Output the (x, y) coordinate of the center of the cell containing the given text.  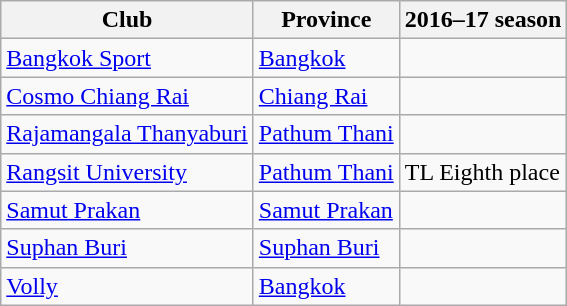
Bangkok Sport (128, 58)
Club (128, 20)
2016–17 season (483, 20)
TL Eighth place (483, 172)
Province (326, 20)
Cosmo Chiang Rai (128, 96)
Rajamangala Thanyaburi (128, 134)
Chiang Rai (326, 96)
Volly (128, 286)
Rangsit University (128, 172)
